Output the [X, Y] coordinate of the center of the cell containing the given text.  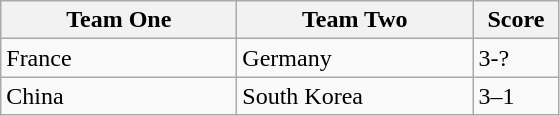
South Korea [355, 96]
China [119, 96]
France [119, 58]
Team Two [355, 20]
3-? [516, 58]
Germany [355, 58]
3–1 [516, 96]
Score [516, 20]
Team One [119, 20]
